Scan for the cell matching the given text and deliver its (X, Y) coordinate at center. 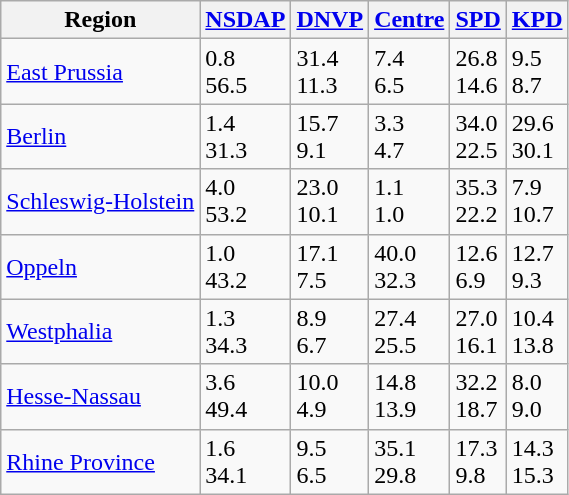
Hesse-Nassau (100, 396)
40.032.3 (410, 266)
8.09.0 (537, 396)
10.413.8 (537, 332)
10.04.9 (330, 396)
8.96.7 (330, 332)
Berlin (100, 136)
7.46.5 (410, 72)
35.322.2 (478, 202)
32.218.7 (478, 396)
12.66.9 (478, 266)
1.334.3 (246, 332)
27.425.5 (410, 332)
7.910.7 (537, 202)
26.814.6 (478, 72)
14.315.3 (537, 462)
3.649.4 (246, 396)
DNVP (330, 20)
35.129.8 (410, 462)
1.11.0 (410, 202)
Centre (410, 20)
15.79.1 (330, 136)
Rhine Province (100, 462)
3.34.7 (410, 136)
NSDAP (246, 20)
9.56.5 (330, 462)
14.813.9 (410, 396)
31.411.3 (330, 72)
9.58.7 (537, 72)
12.79.3 (537, 266)
34.022.5 (478, 136)
SPD (478, 20)
Westphalia (100, 332)
17.17.5 (330, 266)
Region (100, 20)
17.39.8 (478, 462)
23.010.1 (330, 202)
Oppeln (100, 266)
4.053.2 (246, 202)
Schleswig-Holstein (100, 202)
East Prussia (100, 72)
1.431.3 (246, 136)
1.634.1 (246, 462)
0.856.5 (246, 72)
29.630.1 (537, 136)
27.016.1 (478, 332)
KPD (537, 20)
1.043.2 (246, 266)
